From the cell containing the given text, extract its center point as (x, y) coordinate. 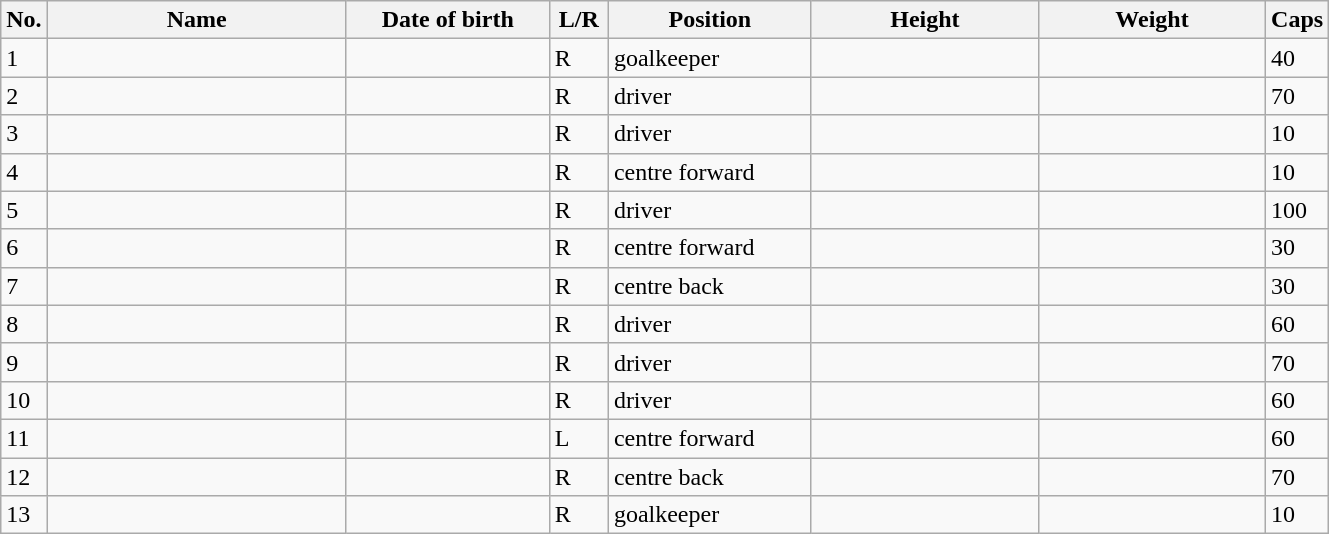
6 (24, 248)
5 (24, 210)
4 (24, 172)
Date of birth (448, 20)
9 (24, 362)
7 (24, 286)
11 (24, 438)
40 (1298, 58)
100 (1298, 210)
Position (710, 20)
13 (24, 515)
Caps (1298, 20)
L/R (578, 20)
L (578, 438)
Height (924, 20)
3 (24, 134)
2 (24, 96)
Name (196, 20)
12 (24, 477)
Weight (1152, 20)
8 (24, 324)
1 (24, 58)
No. (24, 20)
